Capture the cell that displays the provided text and extract its (x, y) central coordinate. 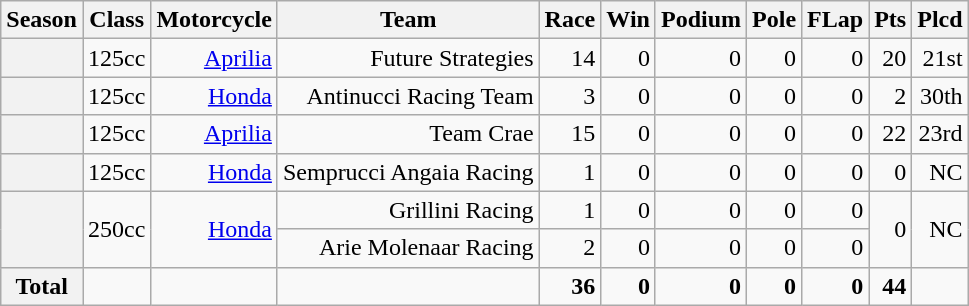
23rd (940, 134)
Total (42, 286)
Semprucci Angaia Racing (408, 172)
20 (890, 58)
Plcd (940, 20)
Future Strategies (408, 58)
3 (570, 96)
Arie Molenaar Racing (408, 248)
15 (570, 134)
Win (628, 20)
FLap (836, 20)
Pole (774, 20)
Antinucci Racing Team (408, 96)
14 (570, 58)
21st (940, 58)
Class (116, 20)
Season (42, 20)
30th (940, 96)
22 (890, 134)
36 (570, 286)
Team Crae (408, 134)
Race (570, 20)
Motorcycle (214, 20)
Team (408, 20)
44 (890, 286)
Grillini Racing (408, 210)
250cc (116, 229)
Pts (890, 20)
Podium (700, 20)
